Scan for the cell matching the given text and deliver its (X, Y) coordinate at center. 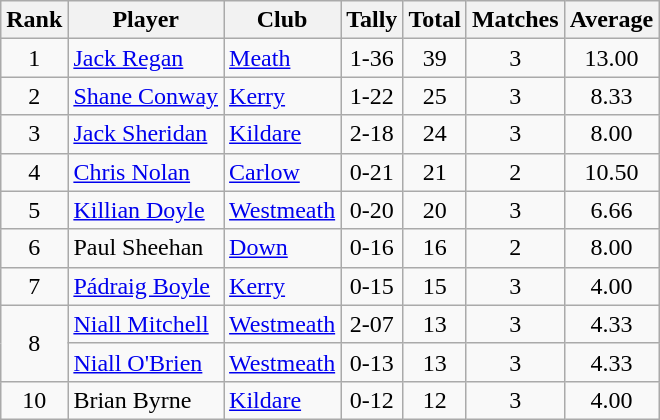
Rank (34, 20)
8 (34, 343)
15 (435, 286)
12 (435, 400)
10 (34, 400)
0-13 (372, 362)
2-07 (372, 324)
Jack Sheridan (146, 134)
20 (435, 210)
25 (435, 96)
21 (435, 172)
Jack Regan (146, 58)
39 (435, 58)
6.66 (612, 210)
Niall O'Brien (146, 362)
8.33 (612, 96)
Average (612, 20)
Meath (282, 58)
Player (146, 20)
Pádraig Boyle (146, 286)
1-36 (372, 58)
Chris Nolan (146, 172)
10.50 (612, 172)
Niall Mitchell (146, 324)
0-12 (372, 400)
Brian Byrne (146, 400)
7 (34, 286)
Shane Conway (146, 96)
0-15 (372, 286)
Carlow (282, 172)
24 (435, 134)
Club (282, 20)
2-18 (372, 134)
5 (34, 210)
Paul Sheehan (146, 248)
Total (435, 20)
6 (34, 248)
Matches (515, 20)
0-20 (372, 210)
1 (34, 58)
4 (34, 172)
Down (282, 248)
13.00 (612, 58)
16 (435, 248)
0-16 (372, 248)
0-21 (372, 172)
Tally (372, 20)
1-22 (372, 96)
Killian Doyle (146, 210)
